Extract the (x, y) coordinate from the center of the cell holding the provided text.  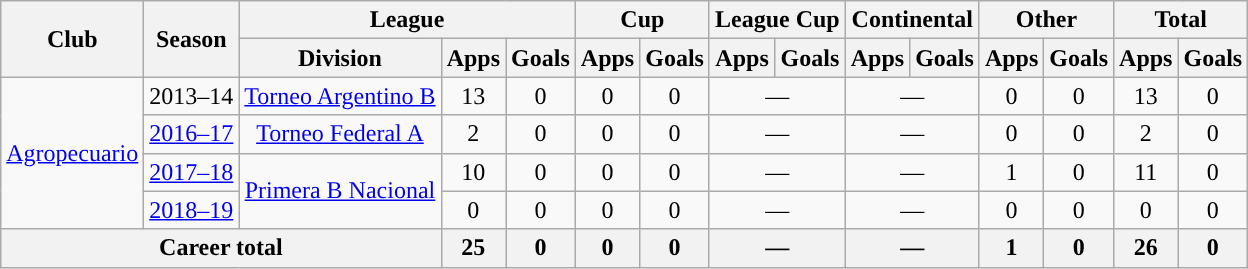
Primera B Nacional (340, 191)
2017–18 (192, 172)
Cup (642, 20)
League (407, 20)
Season (192, 39)
2016–17 (192, 134)
2018–19 (192, 210)
Division (340, 58)
Career total (221, 248)
Club (72, 39)
2013–14 (192, 96)
10 (473, 172)
Torneo Federal A (340, 134)
Torneo Argentino B (340, 96)
25 (473, 248)
Total (1181, 20)
Other (1046, 20)
Continental (912, 20)
League Cup (777, 20)
Agropecuario (72, 153)
26 (1146, 248)
11 (1146, 172)
